Search for the cell housing the specified text and yield its [x, y] center coordinate. 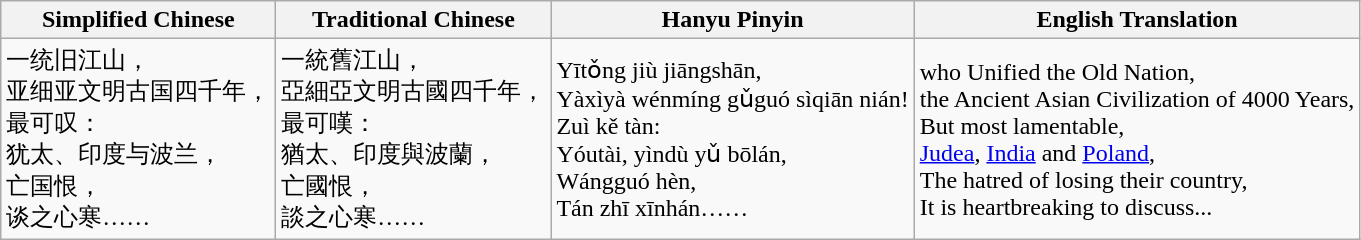
Simplified Chinese [138, 20]
一統舊江山，亞細亞文明古國四千年，最可嘆：猶太、印度與波蘭，亡國恨，談之心寒…… [414, 139]
Hanyu Pinyin [732, 20]
English Translation [1137, 20]
Traditional Chinese [414, 20]
Yītǒng jiù jiāngshān,Yàxìyà wénmíng gǔguó sìqiān nián!Zuì kě tàn:Yóutài, yìndù yǔ bōlán,Wángguó hèn,Tán zhī xīnhán…… [732, 139]
一统旧江山，亚细亚文明古国四千年，最可叹：犹太、印度与波兰，亡国恨，谈之心寒…… [138, 139]
